Provide the [X, Y] coordinate of the cell's center where the given text is located.  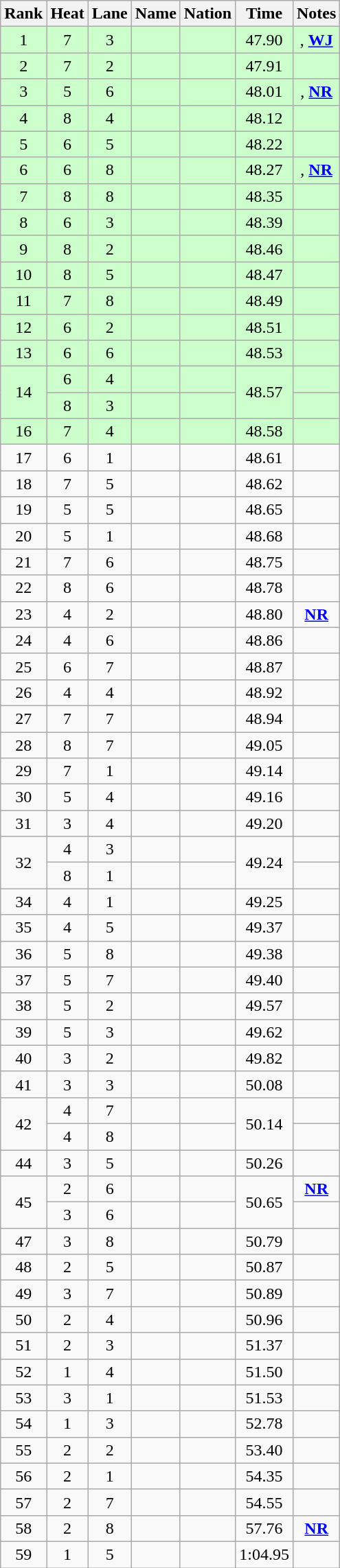
9 [23, 248]
49.57 [264, 1006]
48.01 [264, 92]
57 [23, 1502]
49.38 [264, 954]
59 [23, 1554]
Time [264, 14]
57.76 [264, 1528]
48.58 [264, 432]
10 [23, 274]
48.53 [264, 353]
30 [23, 797]
37 [23, 980]
11 [23, 301]
50 [23, 1320]
54 [23, 1424]
29 [23, 771]
25 [23, 666]
50.87 [264, 1267]
47.90 [264, 40]
34 [23, 902]
51 [23, 1346]
45 [23, 1202]
48 [23, 1267]
13 [23, 353]
54.55 [264, 1502]
58 [23, 1528]
48.75 [264, 562]
16 [23, 432]
48.87 [264, 666]
48.57 [264, 393]
56 [23, 1476]
49.24 [264, 863]
50.26 [264, 1163]
48.80 [264, 614]
41 [23, 1084]
, WJ [316, 40]
49.37 [264, 928]
47.91 [264, 66]
49.25 [264, 902]
35 [23, 928]
Nation [207, 14]
55 [23, 1450]
48.27 [264, 170]
48.61 [264, 458]
50.96 [264, 1320]
51.50 [264, 1372]
27 [23, 718]
48.68 [264, 536]
49.40 [264, 980]
48.39 [264, 222]
48.22 [264, 144]
24 [23, 640]
52 [23, 1372]
48.12 [264, 118]
53.40 [264, 1450]
31 [23, 823]
52.78 [264, 1424]
51.53 [264, 1398]
48.65 [264, 510]
22 [23, 588]
36 [23, 954]
32 [23, 863]
49.20 [264, 823]
40 [23, 1058]
20 [23, 536]
18 [23, 484]
48.51 [264, 327]
28 [23, 745]
19 [23, 510]
Rank [23, 14]
49 [23, 1294]
48.86 [264, 640]
39 [23, 1032]
Heat [67, 14]
47 [23, 1241]
48.46 [264, 248]
48.47 [264, 274]
51.37 [264, 1346]
48.94 [264, 718]
48.35 [264, 196]
50.65 [264, 1202]
14 [23, 393]
38 [23, 1006]
Name [155, 14]
17 [23, 458]
21 [23, 562]
42 [23, 1123]
1:04.95 [264, 1554]
12 [23, 327]
50.14 [264, 1123]
49.82 [264, 1058]
49.14 [264, 771]
48.62 [264, 484]
53 [23, 1398]
50.08 [264, 1084]
26 [23, 692]
23 [23, 614]
48.92 [264, 692]
49.16 [264, 797]
44 [23, 1163]
48.49 [264, 301]
Notes [316, 14]
48.78 [264, 588]
Lane [110, 14]
50.89 [264, 1294]
49.62 [264, 1032]
50.79 [264, 1241]
49.05 [264, 745]
54.35 [264, 1476]
